Output the (X, Y) coordinate of the center of the cell containing the given text.  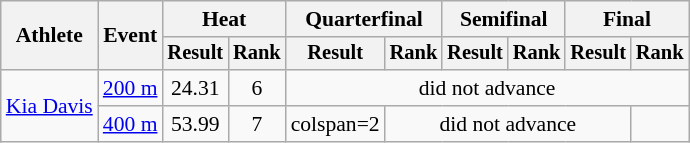
7 (257, 124)
Heat (224, 19)
colspan=2 (336, 124)
200 m (130, 88)
Quarterfinal (364, 19)
Final (626, 19)
Semifinal (504, 19)
Athlete (50, 36)
6 (257, 88)
24.31 (196, 88)
53.99 (196, 124)
Kia Davis (50, 106)
400 m (130, 124)
Event (130, 36)
